From the cell containing the given text, extract its center point as [x, y] coordinate. 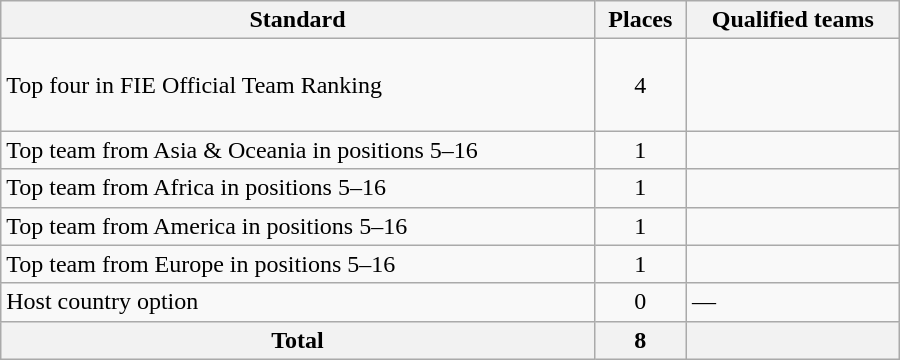
Places [640, 20]
Top team from Asia & Oceania in positions 5–16 [298, 150]
Qualified teams [792, 20]
Host country option [298, 302]
Top four in FIE Official Team Ranking [298, 85]
Standard [298, 20]
Top team from America in positions 5–16 [298, 226]
— [792, 302]
4 [640, 85]
Top team from Africa in positions 5–16 [298, 188]
0 [640, 302]
Total [298, 340]
8 [640, 340]
Top team from Europe in positions 5–16 [298, 264]
